Determine the [x, y] coordinate at the center of the cell enclosing the given text.  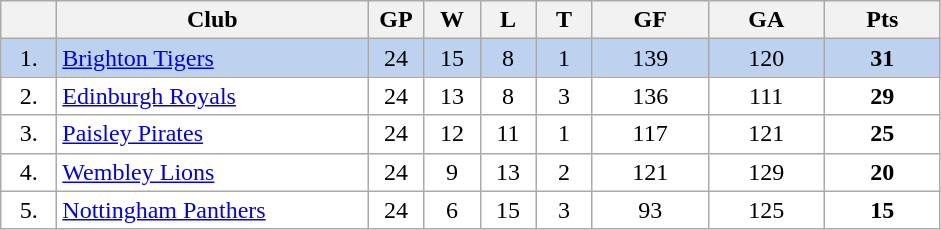
29 [882, 96]
125 [766, 210]
4. [29, 172]
L [508, 20]
Edinburgh Royals [212, 96]
Club [212, 20]
12 [452, 134]
Wembley Lions [212, 172]
GF [650, 20]
25 [882, 134]
93 [650, 210]
2. [29, 96]
129 [766, 172]
2 [564, 172]
Brighton Tigers [212, 58]
117 [650, 134]
6 [452, 210]
111 [766, 96]
GP [396, 20]
20 [882, 172]
11 [508, 134]
31 [882, 58]
Pts [882, 20]
W [452, 20]
5. [29, 210]
Paisley Pirates [212, 134]
GA [766, 20]
136 [650, 96]
120 [766, 58]
9 [452, 172]
T [564, 20]
3. [29, 134]
139 [650, 58]
1. [29, 58]
Nottingham Panthers [212, 210]
